Output the (x, y) coordinate of the center of the cell containing the given text.  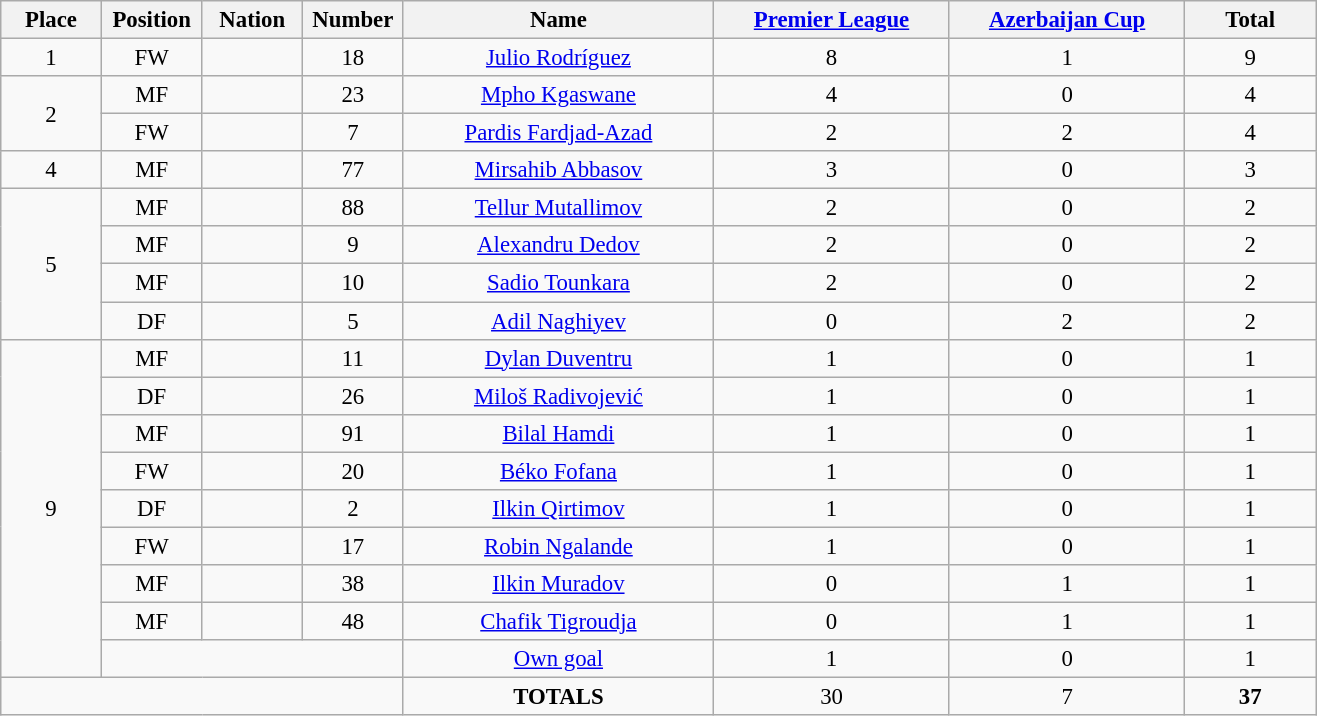
Number (354, 20)
Nation (252, 20)
Sadio Tounkara (558, 283)
77 (354, 170)
Tellur Mutallimov (558, 208)
Béko Fofana (558, 471)
10 (354, 283)
30 (832, 697)
Premier League (832, 20)
48 (354, 621)
11 (354, 358)
8 (832, 58)
Pardis Fardjad-Azad (558, 133)
Place (52, 20)
23 (354, 95)
26 (354, 396)
Chafik Tigroudja (558, 621)
Name (558, 20)
Adil Naghiyev (558, 321)
91 (354, 433)
Dylan Duventru (558, 358)
Position (152, 20)
Total (1250, 20)
Mirsahib Abbasov (558, 170)
Ilkin Muradov (558, 584)
Azerbaijan Cup (1067, 20)
20 (354, 471)
TOTALS (558, 697)
Miloš Radivojević (558, 396)
Julio Rodríguez (558, 58)
Own goal (558, 659)
Robin Ngalande (558, 546)
38 (354, 584)
17 (354, 546)
Bilal Hamdi (558, 433)
18 (354, 58)
88 (354, 208)
Ilkin Qirtimov (558, 509)
Alexandru Dedov (558, 245)
Mpho Kgaswane (558, 95)
37 (1250, 697)
